Pinpoint the cell where the given text exists, returning its [x, y] midpoint coordinate. 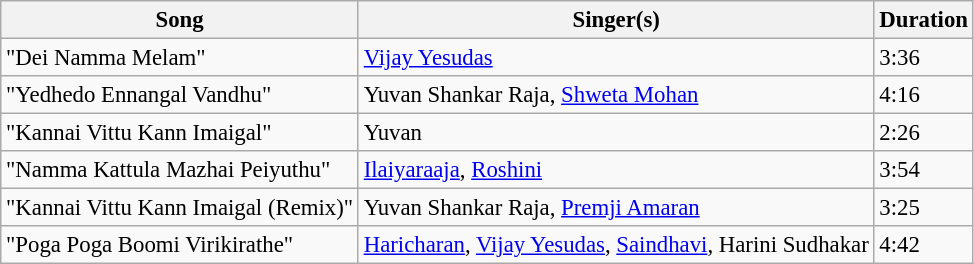
Singer(s) [616, 20]
Yuvan [616, 133]
Haricharan, Vijay Yesudas, Saindhavi, Harini Sudhakar [616, 245]
"Kannai Vittu Kann Imaigal (Remix)" [180, 208]
Duration [924, 20]
4:42 [924, 245]
4:16 [924, 95]
"Yedhedo Ennangal Vandhu" [180, 95]
3:25 [924, 208]
Ilaiyaraaja, Roshini [616, 170]
Vijay Yesudas [616, 58]
"Kannai Vittu Kann Imaigal" [180, 133]
3:54 [924, 170]
"Dei Namma Melam" [180, 58]
Yuvan Shankar Raja, Shweta Mohan [616, 95]
2:26 [924, 133]
Yuvan Shankar Raja, Premji Amaran [616, 208]
"Namma Kattula Mazhai Peiyuthu" [180, 170]
Song [180, 20]
3:36 [924, 58]
"Poga Poga Boomi Virikirathe" [180, 245]
